Scan for the cell matching the given text and deliver its [X, Y] coordinate at center. 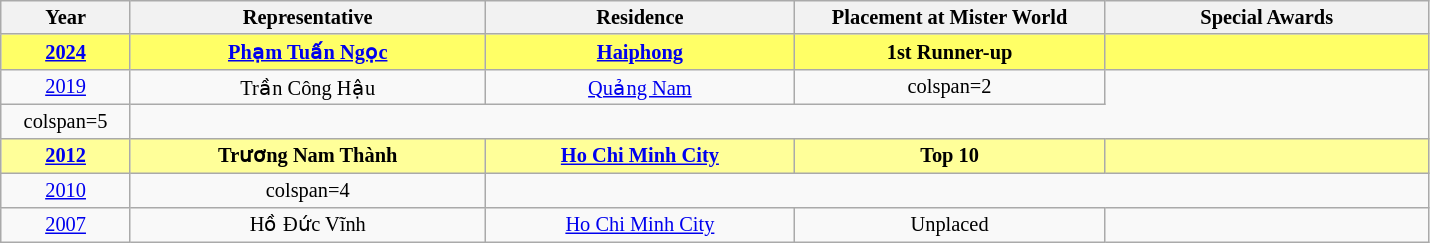
Special Awards [1266, 17]
Year [66, 17]
Haiphong [640, 52]
1st Runner-up [950, 52]
2024 [66, 52]
colspan=4 [308, 190]
Hồ Đức Vĩnh [308, 224]
2007 [66, 224]
Top 10 [950, 156]
2010 [66, 190]
Quảng Nam [640, 86]
colspan=5 [66, 121]
Phạm Tuấn Ngọc [308, 52]
Trương Nam Thành [308, 156]
2012 [66, 156]
Trần Công Hậu [308, 86]
Residence [640, 17]
2019 [66, 86]
Representative [308, 17]
Placement at Mister World [950, 17]
colspan=2 [950, 86]
Unplaced [950, 224]
